For the text-containing cell, return its midpoint in [X, Y] coordinate format. 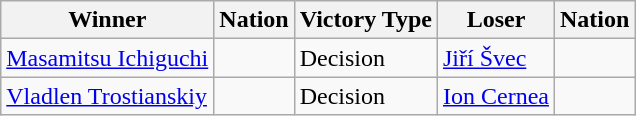
Masamitsu Ichiguchi [108, 58]
Ion Cernea [496, 96]
Victory Type [366, 20]
Winner [108, 20]
Jiří Švec [496, 58]
Vladlen Trostianskiy [108, 96]
Loser [496, 20]
